Pinpoint the cell where the given text exists, returning its [X, Y] midpoint coordinate. 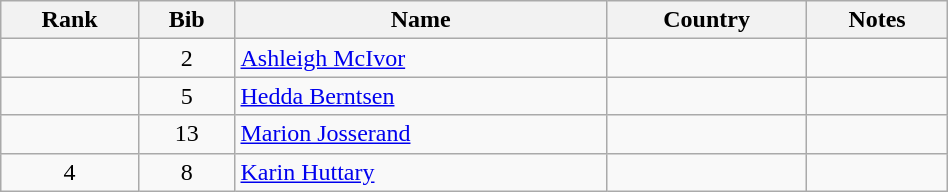
8 [186, 172]
Notes [877, 20]
Bib [186, 20]
Rank [70, 20]
5 [186, 96]
Country [706, 20]
Marion Josserand [420, 134]
13 [186, 134]
Name [420, 20]
Ashleigh McIvor [420, 58]
4 [70, 172]
Karin Huttary [420, 172]
Hedda Berntsen [420, 96]
2 [186, 58]
